Search for the cell housing the specified text and yield its [x, y] center coordinate. 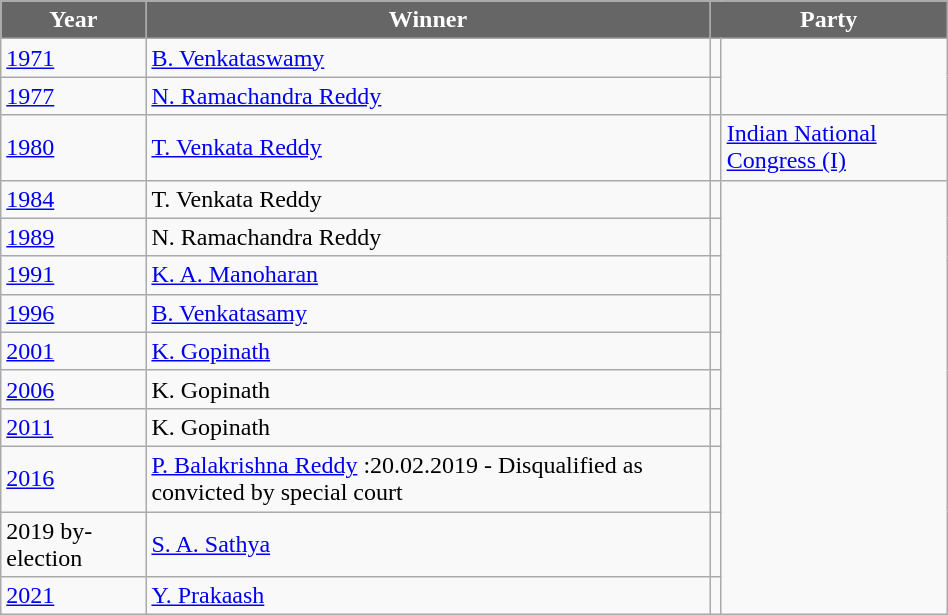
1989 [74, 237]
S. A. Sathya [428, 544]
2019 by-election [74, 544]
1971 [74, 58]
B. Venkatasamy [428, 313]
P. Balakrishna Reddy :20.02.2019 - Disqualified as convicted by special court [428, 478]
Winner [428, 20]
1980 [74, 148]
Year [74, 20]
1984 [74, 199]
B. Venkataswamy [428, 58]
Indian National Congress (I) [834, 148]
Y. Prakaash [428, 596]
1996 [74, 313]
1977 [74, 96]
K. A. Manoharan [428, 275]
2001 [74, 351]
Party [828, 20]
2006 [74, 389]
2021 [74, 596]
2011 [74, 427]
1991 [74, 275]
2016 [74, 478]
